Pinpoint the cell where the given text exists, returning its (x, y) midpoint coordinate. 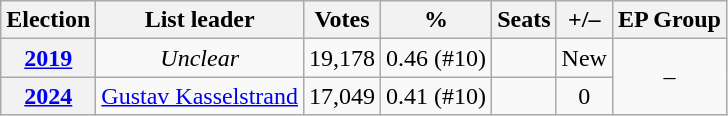
Gustav Kasselstrand (200, 96)
19,178 (342, 58)
Seats (524, 20)
Votes (342, 20)
New (584, 58)
Unclear (200, 58)
0.41 (#10) (436, 96)
EP Group (669, 20)
Election (48, 20)
% (436, 20)
2019 (48, 58)
0 (584, 96)
– (669, 77)
17,049 (342, 96)
0.46 (#10) (436, 58)
2024 (48, 96)
+/– (584, 20)
List leader (200, 20)
